Scan for the cell matching the given text and deliver its [X, Y] coordinate at center. 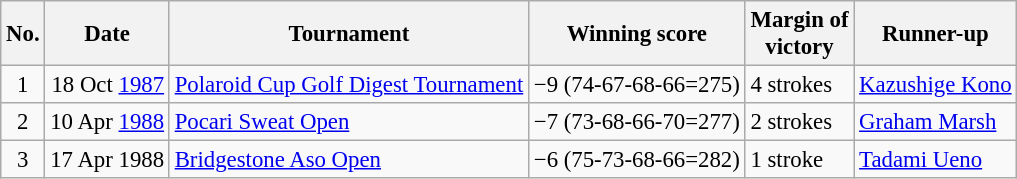
1 stroke [800, 160]
4 strokes [800, 85]
18 Oct 1987 [107, 85]
−7 (73-68-66-70=277) [638, 122]
Margin ofvictory [800, 34]
Tournament [348, 34]
Polaroid Cup Golf Digest Tournament [348, 85]
2 strokes [800, 122]
10 Apr 1988 [107, 122]
Bridgestone Aso Open [348, 160]
Date [107, 34]
Kazushige Kono [936, 85]
2 [23, 122]
3 [23, 160]
−6 (75-73-68-66=282) [638, 160]
17 Apr 1988 [107, 160]
No. [23, 34]
Graham Marsh [936, 122]
Winning score [638, 34]
1 [23, 85]
Runner-up [936, 34]
−9 (74-67-68-66=275) [638, 85]
Pocari Sweat Open [348, 122]
Tadami Ueno [936, 160]
